Extract the [x, y] coordinate from the center of the cell holding the provided text.  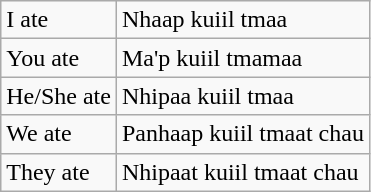
Nhipaa kuiil tmaa [242, 96]
You ate [59, 58]
I ate [59, 20]
Nhaap kuiil tmaa [242, 20]
They ate [59, 172]
He/She ate [59, 96]
We ate [59, 134]
Ma'p kuiil tmamaa [242, 58]
Nhipaat kuiil tmaat chau [242, 172]
Panhaap kuiil tmaat chau [242, 134]
